For the text-containing cell, return its midpoint in (X, Y) coordinate format. 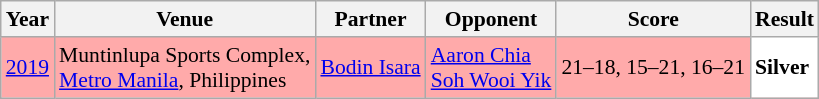
Opponent (492, 19)
Silver (784, 68)
Bodin Isara (370, 68)
Year (28, 19)
Result (784, 19)
2019 (28, 68)
Venue (184, 19)
Partner (370, 19)
Aaron Chia Soh Wooi Yik (492, 68)
21–18, 15–21, 16–21 (653, 68)
Muntinlupa Sports Complex,Metro Manila, Philippines (184, 68)
Score (653, 19)
